From the cell containing the given text, extract its center point as (x, y) coordinate. 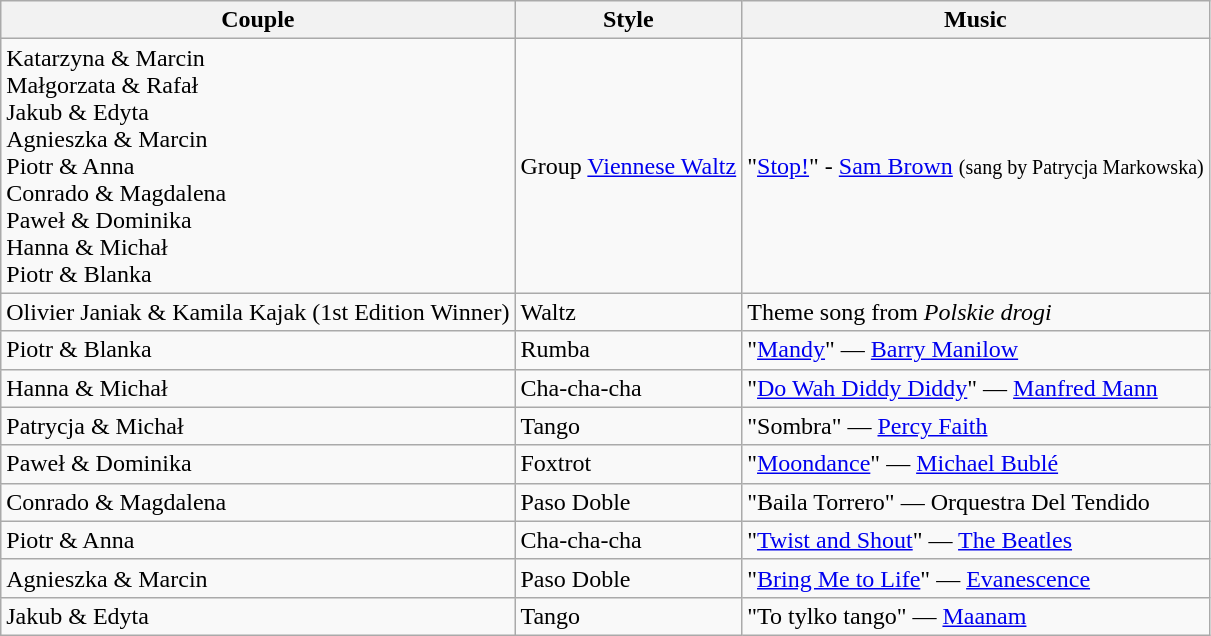
Patrycja & Michał (258, 426)
Jakub & Edyta (258, 616)
"Do Wah Diddy Diddy" — Manfred Mann (976, 388)
Theme song from Polskie drogi (976, 312)
"Stop!" - Sam Brown (sang by Patrycja Markowska) (976, 166)
Olivier Janiak & Kamila Kajak (1st Edition Winner) (258, 312)
"Twist and Shout" — The Beatles (976, 540)
"Mandy" — Barry Manilow (976, 350)
Piotr & Anna (258, 540)
Piotr & Blanka (258, 350)
Conrado & Magdalena (258, 502)
Paweł & Dominika (258, 464)
Group Viennese Waltz (628, 166)
"Baila Torrero" — Orquestra Del Tendido (976, 502)
Agnieszka & Marcin (258, 578)
Hanna & Michał (258, 388)
"Moondance" — Michael Bublé (976, 464)
"To tylko tango" — Maanam (976, 616)
Waltz (628, 312)
"Bring Me to Life" — Evanescence (976, 578)
Rumba (628, 350)
Music (976, 20)
"Sombra" — Percy Faith (976, 426)
Foxtrot (628, 464)
Couple (258, 20)
Style (628, 20)
